Locate the cell with the specified text and output its [X, Y] center coordinate. 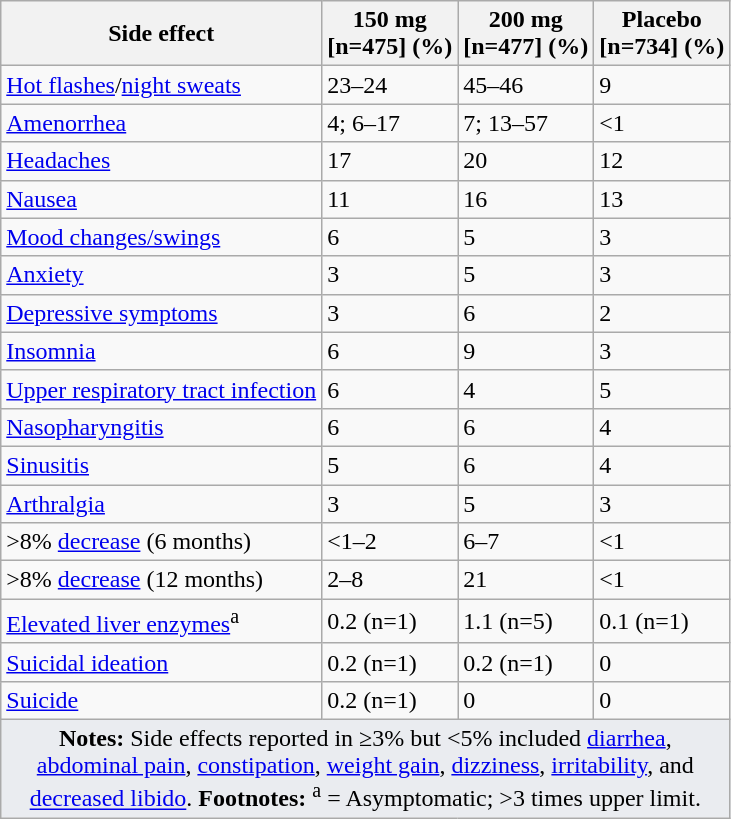
12 [662, 161]
Elevated liver enzymesa [162, 622]
Anxiety [162, 275]
>8% decrease (12 months) [162, 580]
150 mg [n=475] (%) [390, 34]
Nasopharyngitis [162, 427]
2 [662, 313]
Sinusitis [162, 465]
<1–2 [390, 542]
17 [390, 161]
4; 6–17 [390, 123]
Suicide [162, 700]
Mood changes/swings [162, 237]
Insomnia [162, 351]
13 [662, 199]
Arthralgia [162, 503]
7; 13–57 [526, 123]
6–7 [526, 542]
2–8 [390, 580]
1.1 (n=5) [526, 622]
Placebo[n=734] (%) [662, 34]
Upper respiratory tract infection [162, 389]
Amenorrhea [162, 123]
Headaches [162, 161]
Side effect [162, 34]
21 [526, 580]
23–24 [390, 85]
Depressive symptoms [162, 313]
20 [526, 161]
0.1 (n=1) [662, 622]
16 [526, 199]
Suicidal ideation [162, 662]
>8% decrease (6 months) [162, 542]
Hot flashes/night sweats [162, 85]
45–46 [526, 85]
Nausea [162, 199]
11 [390, 199]
200 mg [n=477] (%) [526, 34]
